Find where the given text appears and provide that cell's center as (x, y) coordinate. 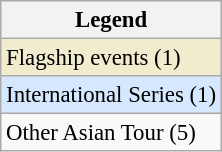
International Series (1) (112, 95)
Legend (112, 20)
Flagship events (1) (112, 58)
Other Asian Tour (5) (112, 133)
